Capture the cell that displays the provided text and extract its (X, Y) central coordinate. 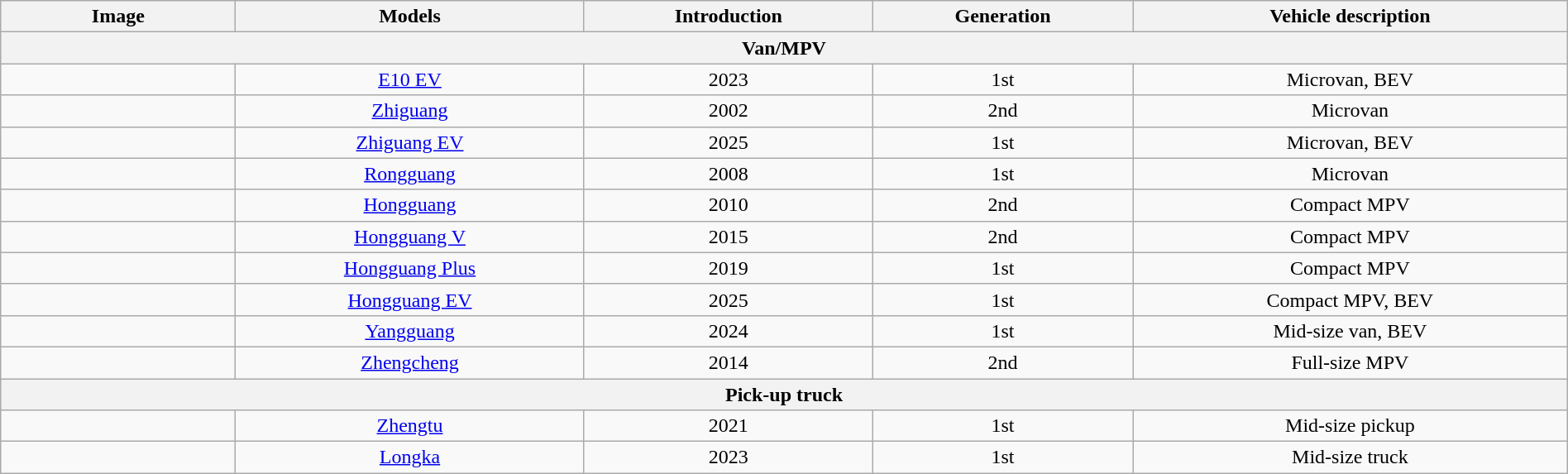
Longka (410, 457)
Zhengcheng (410, 362)
2015 (728, 237)
2008 (728, 174)
Van/MPV (784, 48)
2024 (728, 331)
Mid-size pickup (1350, 426)
Mid-size van, BEV (1350, 331)
Compact MPV, BEV (1350, 299)
Image (118, 17)
Generation (1002, 17)
Hongguang (410, 205)
Full-size MPV (1350, 362)
2014 (728, 362)
2019 (728, 268)
Vehicle description (1350, 17)
Hongguang Plus (410, 268)
Pick-up truck (784, 395)
Zhiguang (410, 111)
2002 (728, 111)
Models (410, 17)
Mid-size truck (1350, 457)
Introduction (728, 17)
Rongguang (410, 174)
Yangguang (410, 331)
Zhengtu (410, 426)
2021 (728, 426)
Zhiguang EV (410, 142)
Hongguang EV (410, 299)
2010 (728, 205)
Hongguang V (410, 237)
E10 EV (410, 79)
